Return [x, y] of the center of cell containing provided text 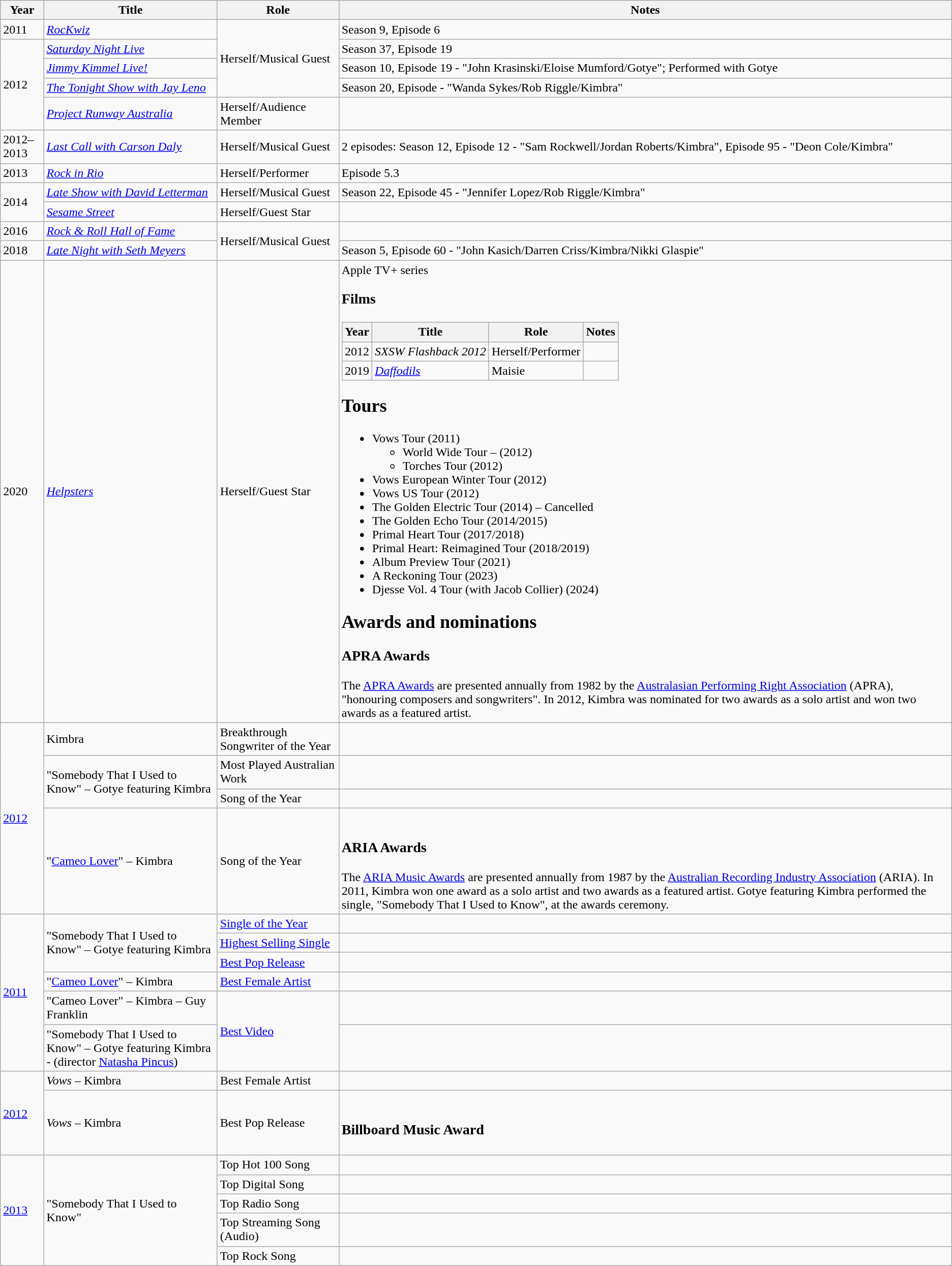
Jimmy Kimmel Live! [130, 68]
Top Digital Song [278, 1184]
2014 [22, 202]
Rock & Roll Hall of Fame [130, 231]
"Cameo Lover" – Kimbra – Guy Franklin [130, 1008]
Season 37, Episode 19 [645, 49]
Rock in Rio [130, 173]
Top Rock Song [278, 1256]
Helpsters [130, 491]
Season 5, Episode 60 - "John Kasich/Darren Criss/Kimbra/Nikki Glaspie" [645, 250]
Late Night with Seth Meyers [130, 250]
2 episodes: Season 12, Episode 12 - "Sam Rockwell/Jordan Roberts/Kimbra", Episode 95 - "Deon Cole/Kimbra" [645, 146]
The Tonight Show with Jay Leno [130, 87]
Episode 5.3 [645, 173]
Top Streaming Song (Audio) [278, 1229]
Sesame Street [130, 212]
Project Runway Australia [130, 114]
2019 [357, 371]
2016 [22, 231]
Herself/Audience Member [278, 114]
Last Call with Carson Daly [130, 146]
Top Radio Song [278, 1203]
Single of the Year [278, 923]
Season 22, Episode 45 - "Jennifer Lopez/Rob Riggle/Kimbra" [645, 192]
Top Hot 100 Song [278, 1165]
"Somebody That I Used to Know" – Gotye featuring Kimbra - (director Natasha Pincus) [130, 1048]
SXSW Flashback 2012 [431, 351]
Breakthrough Songwriter of the Year [278, 739]
2012–2013 [22, 146]
Daffodils [431, 371]
Season 10, Episode 19 - "John Krasinski/Eloise Mumford/Gotye"; Performed with Gotye [645, 68]
Season 9, Episode 6 [645, 29]
Maisie [536, 371]
Late Show with David Letterman [130, 192]
Season 20, Episode - "Wanda Sykes/Rob Riggle/Kimbra" [645, 87]
Highest Selling Single [278, 943]
RocKwiz [130, 29]
2018 [22, 250]
"Somebody That I Used to Know" [130, 1210]
2020 [22, 491]
Billboard Music Award [645, 1123]
Kimbra [130, 739]
Best Video [278, 1031]
Saturday Night Live [130, 49]
Most Played Australian Work [278, 772]
